Find where the given text appears and provide that cell's center as (X, Y) coordinate. 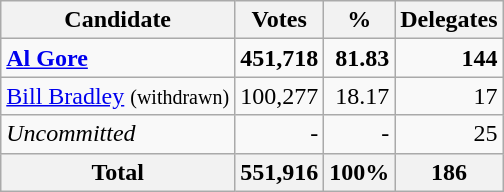
144 (449, 58)
18.17 (360, 96)
551,916 (280, 172)
Votes (280, 20)
451,718 (280, 58)
81.83 (360, 58)
Bill Bradley (withdrawn) (118, 96)
100,277 (280, 96)
Total (118, 172)
100% (360, 172)
Candidate (118, 20)
% (360, 20)
Al Gore (118, 58)
186 (449, 172)
Delegates (449, 20)
Uncommitted (118, 134)
25 (449, 134)
17 (449, 96)
